Identify which cell holds the provided text, then report its [x, y] central coordinate. 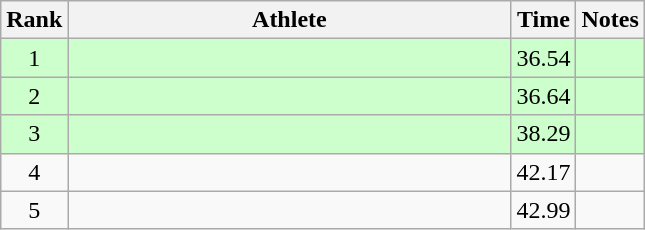
38.29 [544, 134]
4 [34, 172]
1 [34, 58]
42.99 [544, 210]
Rank [34, 20]
2 [34, 96]
5 [34, 210]
Time [544, 20]
3 [34, 134]
Athlete [290, 20]
36.64 [544, 96]
Notes [610, 20]
42.17 [544, 172]
36.54 [544, 58]
